Identify which cell holds the provided text, then report its [x, y] central coordinate. 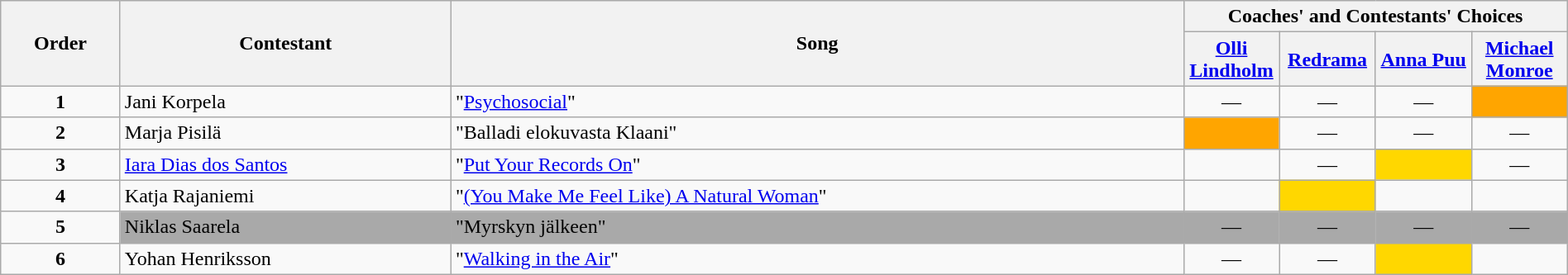
Redrama [1327, 59]
Michael Monroe [1519, 59]
Marja Pisilä [285, 133]
Order [61, 43]
Olli Lindholm [1231, 59]
Yohan Henriksson [285, 258]
3 [61, 164]
2 [61, 133]
4 [61, 196]
"Balladi elokuvasta Klaani" [817, 133]
"Walking in the Air" [817, 258]
Jani Korpela [285, 102]
1 [61, 102]
Song [817, 43]
Niklas Saarela [285, 227]
Coaches' and Contestants' Choices [1375, 17]
6 [61, 258]
"Myrskyn jälkeen" [817, 227]
Anna Puu [1423, 59]
5 [61, 227]
"(You Make Me Feel Like) A Natural Woman" [817, 196]
"Psychosocial" [817, 102]
Katja Rajaniemi [285, 196]
"Put Your Records On" [817, 164]
Contestant [285, 43]
Iara Dias dos Santos [285, 164]
